Search for the cell housing the specified text and yield its (x, y) center coordinate. 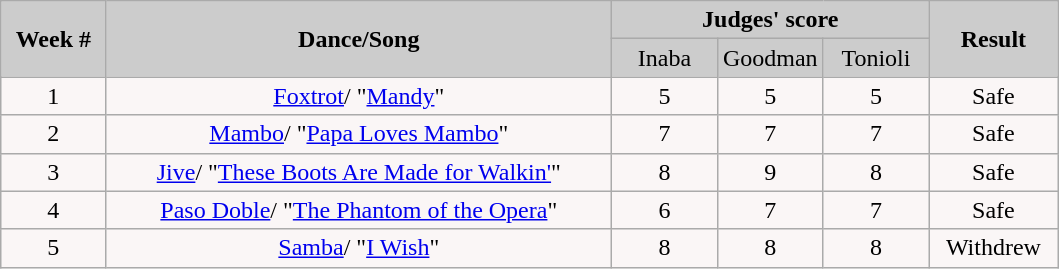
Judges' score (770, 20)
9 (770, 172)
Result (994, 39)
Week # (54, 39)
Withdrew (994, 248)
4 (54, 210)
1 (54, 96)
Foxtrot/ "Mandy" (359, 96)
Tonioli (876, 58)
Dance/Song (359, 39)
Paso Doble/ "The Phantom of the Opera" (359, 210)
2 (54, 134)
Jive/ "These Boots Are Made for Walkin'" (359, 172)
6 (665, 210)
Inaba (665, 58)
Samba/ "I Wish" (359, 248)
Mambo/ "Papa Loves Mambo" (359, 134)
3 (54, 172)
Goodman (770, 58)
